Capture the cell that displays the provided text and extract its (x, y) central coordinate. 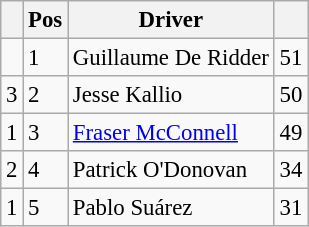
34 (290, 170)
Patrick O'Donovan (172, 170)
Driver (172, 20)
51 (290, 58)
Fraser McConnell (172, 133)
4 (46, 170)
Pablo Suárez (172, 208)
50 (290, 95)
Guillaume De Ridder (172, 58)
Jesse Kallio (172, 95)
49 (290, 133)
Pos (46, 20)
31 (290, 208)
5 (46, 208)
